Return [x, y] of the center of cell containing provided text 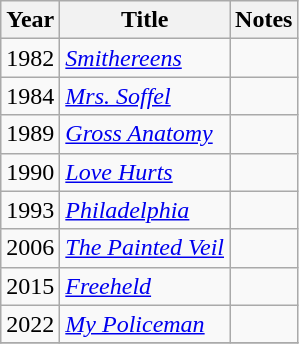
1984 [30, 96]
1990 [30, 172]
Year [30, 20]
Philadelphia [145, 210]
2015 [30, 286]
Smithereens [145, 58]
Freeheld [145, 286]
Title [145, 20]
Love Hurts [145, 172]
Gross Anatomy [145, 134]
2006 [30, 248]
2022 [30, 324]
My Policeman [145, 324]
1982 [30, 58]
Notes [264, 20]
1993 [30, 210]
Mrs. Soffel [145, 96]
1989 [30, 134]
The Painted Veil [145, 248]
